Scan for the cell matching the given text and deliver its (X, Y) coordinate at center. 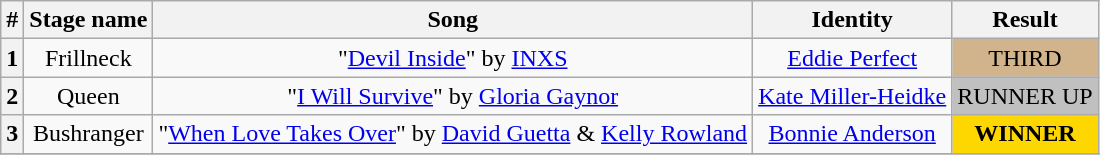
1 (12, 58)
"When Love Takes Over" by David Guetta & Kelly Rowland (453, 134)
# (12, 20)
3 (12, 134)
Frillneck (88, 58)
Identity (852, 20)
Kate Miller-Heidke (852, 96)
Stage name (88, 20)
2 (12, 96)
Bonnie Anderson (852, 134)
"Devil Inside" by INXS (453, 58)
Queen (88, 96)
"I Will Survive" by Gloria Gaynor (453, 96)
Result (1025, 20)
Eddie Perfect (852, 58)
WINNER (1025, 134)
RUNNER UP (1025, 96)
THIRD (1025, 58)
Bushranger (88, 134)
Song (453, 20)
